For the text-containing cell, return its midpoint in (X, Y) coordinate format. 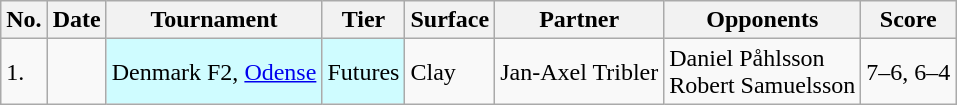
Partner (580, 20)
Tournament (214, 20)
Clay (450, 72)
1. (24, 72)
Jan-Axel Tribler (580, 72)
Denmark F2, Odense (214, 72)
7–6, 6–4 (908, 72)
Tier (364, 20)
No. (24, 20)
Futures (364, 72)
Score (908, 20)
Surface (450, 20)
Daniel Påhlsson Robert Samuelsson (762, 72)
Opponents (762, 20)
Date (76, 20)
